Search for the cell housing the specified text and yield its (X, Y) center coordinate. 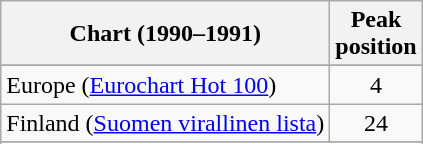
Peakposition (376, 34)
24 (376, 123)
Chart (1990–1991) (166, 34)
Finland (Suomen virallinen lista) (166, 123)
4 (376, 85)
Europe (Eurochart Hot 100) (166, 85)
